Extract the [x, y] coordinate from the center of the cell holding the provided text.  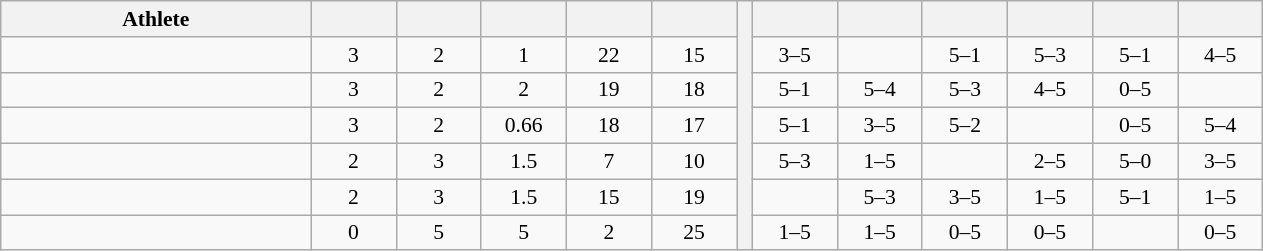
25 [694, 233]
7 [608, 162]
22 [608, 55]
0 [354, 233]
10 [694, 162]
5–2 [964, 126]
1 [524, 55]
0.66 [524, 126]
17 [694, 126]
5–0 [1136, 162]
Athlete [156, 19]
2–5 [1050, 162]
